Detect which cell encompasses the target text, then output its [x, y] center coordinate. 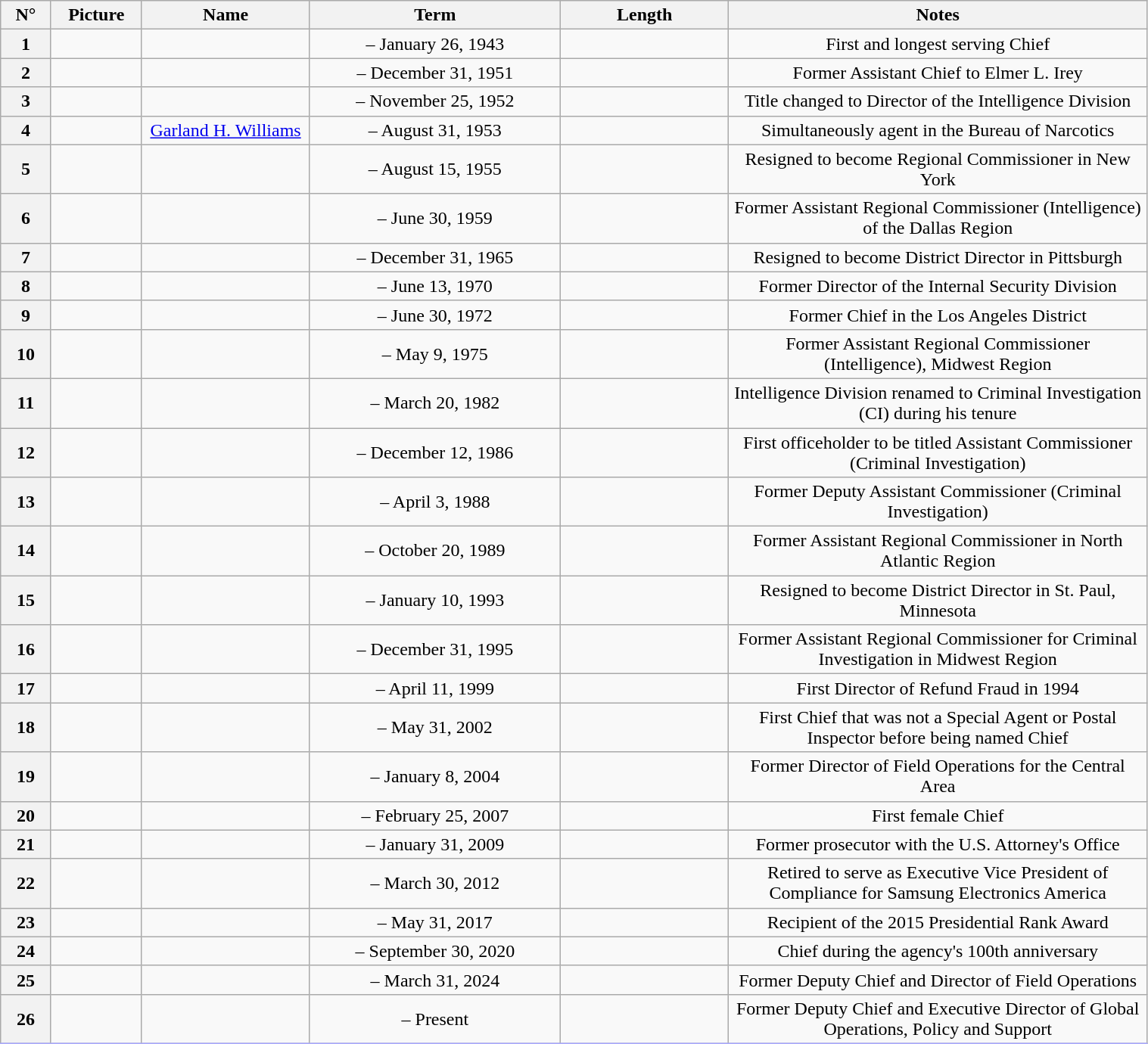
Title changed to Director of the Intelligence Division [938, 101]
8 [26, 286]
– September 30, 2020 [435, 951]
12 [26, 452]
First Director of Refund Fraud in 1994 [938, 688]
– June 30, 1972 [435, 315]
– December 12, 1986 [435, 452]
22 [26, 884]
Former Assistant Regional Commissioner in North Atlantic Region [938, 551]
First officeholder to be titled Assistant Commissioner (Criminal Investigation) [938, 452]
5 [26, 169]
– March 30, 2012 [435, 884]
– August 31, 1953 [435, 130]
11 [26, 402]
Retired to serve as Executive Vice President of Compliance for Samsung Electronics America [938, 884]
– January 26, 1943 [435, 44]
2 [26, 73]
Name [226, 15]
19 [26, 776]
– October 20, 1989 [435, 551]
26 [26, 1018]
10 [26, 354]
First female Chief [938, 816]
– June 30, 1959 [435, 218]
Former Director of the Internal Security Division [938, 286]
– May 31, 2002 [435, 728]
Resigned to become District Director in St. Paul, Minnesota [938, 601]
– January 8, 2004 [435, 776]
18 [26, 728]
Former Deputy Assistant Commissioner (Criminal Investigation) [938, 502]
16 [26, 649]
First Chief that was not a Special Agent or Postal Inspector before being named Chief [938, 728]
– December 31, 1965 [435, 257]
Simultaneously agent in the Bureau of Narcotics [938, 130]
– December 31, 1951 [435, 73]
– June 13, 1970 [435, 286]
Former Assistant Regional Commissioner (Intelligence), Midwest Region [938, 354]
3 [26, 101]
Resigned to become District Director in Pittsburgh [938, 257]
First and longest serving Chief [938, 44]
4 [26, 130]
1 [26, 44]
Intelligence Division renamed to Criminal Investigation (CI) during his tenure [938, 402]
15 [26, 601]
6 [26, 218]
Former Assistant Chief to Elmer L. Irey [938, 73]
7 [26, 257]
Former Deputy Chief and Executive Director of Global Operations, Policy and Support [938, 1018]
– April 11, 1999 [435, 688]
Length [645, 15]
Former Assistant Regional Commissioner for Criminal Investigation in Midwest Region [938, 649]
Notes [938, 15]
Resigned to become Regional Commissioner in New York [938, 169]
– February 25, 2007 [435, 816]
Former Director of Field Operations for the Central Area [938, 776]
Picture [96, 15]
– November 25, 1952 [435, 101]
Recipient of the 2015 Presidential Rank Award [938, 922]
Former prosecutor with the U.S. Attorney's Office [938, 844]
24 [26, 951]
– January 10, 1993 [435, 601]
– January 31, 2009 [435, 844]
– Present [435, 1018]
– March 31, 2024 [435, 980]
23 [26, 922]
14 [26, 551]
– March 20, 1982 [435, 402]
N° [26, 15]
21 [26, 844]
Term [435, 15]
– April 3, 1988 [435, 502]
Garland H. Williams [226, 130]
– August 15, 1955 [435, 169]
Chief during the agency's 100th anniversary [938, 951]
Former Assistant Regional Commissioner (Intelligence) of the Dallas Region [938, 218]
Former Chief in the Los Angeles District [938, 315]
17 [26, 688]
13 [26, 502]
– May 31, 2017 [435, 922]
9 [26, 315]
20 [26, 816]
– May 9, 1975 [435, 354]
– December 31, 1995 [435, 649]
25 [26, 980]
Former Deputy Chief and Director of Field Operations [938, 980]
